Scan for the cell matching the given text and deliver its (X, Y) coordinate at center. 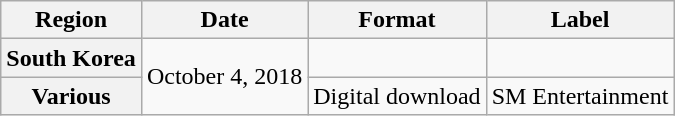
Digital download (397, 96)
Format (397, 20)
SM Entertainment (580, 96)
South Korea (72, 58)
Various (72, 96)
Region (72, 20)
Date (224, 20)
Label (580, 20)
October 4, 2018 (224, 77)
